Pinpoint the cell where the given text exists, returning its [x, y] midpoint coordinate. 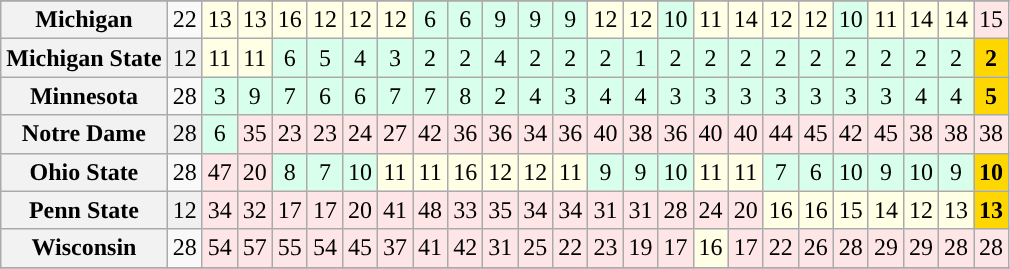
37 [396, 248]
Wisconsin [84, 248]
25 [536, 248]
26 [816, 248]
Penn State [84, 210]
57 [254, 248]
44 [780, 134]
55 [290, 248]
33 [466, 210]
Michigan [84, 20]
Notre Dame [84, 134]
Ohio State [84, 172]
19 [640, 248]
1 [640, 58]
47 [220, 172]
48 [430, 210]
Michigan State [84, 58]
Minnesota [84, 96]
27 [396, 134]
32 [254, 210]
